Pinpoint the cell where the given text exists, returning its (X, Y) midpoint coordinate. 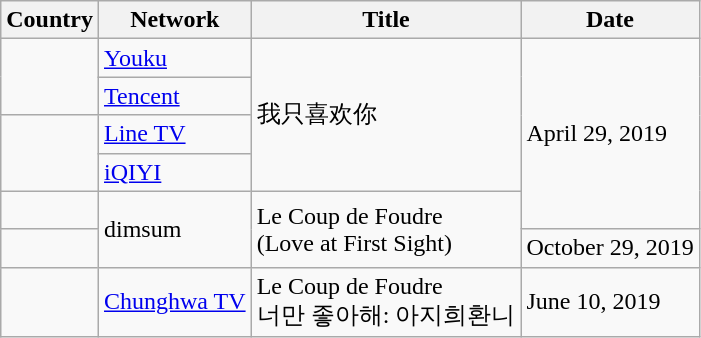
June 10, 2019 (610, 302)
dimsum (174, 229)
Date (610, 20)
October 29, 2019 (610, 248)
Line TV (174, 134)
Network (174, 20)
Youku (174, 58)
Le Coup de Foudre (Love at First Sight) (386, 229)
Country (50, 20)
我只喜欢你 (386, 115)
Title (386, 20)
Le Coup de Foudre 너만 좋아해: 아지희환니 (386, 302)
April 29, 2019 (610, 134)
iQIYI (174, 172)
Tencent (174, 96)
Chunghwa TV (174, 302)
